Extract the (x, y) coordinate from the center of the cell holding the provided text.  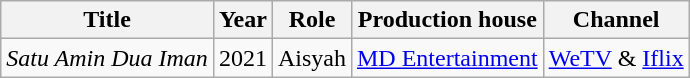
MD Entertainment (447, 58)
2021 (242, 58)
Year (242, 20)
Production house (447, 20)
Aisyah (312, 58)
Role (312, 20)
WeTV & Iflix (616, 58)
Satu Amin Dua Iman (108, 58)
Title (108, 20)
Channel (616, 20)
